Output the (X, Y) coordinate of the center of the cell containing the given text.  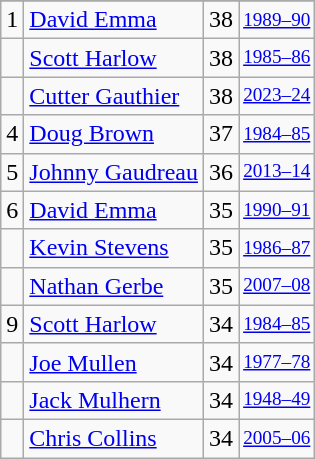
2013–14 (277, 172)
2005–06 (277, 438)
4 (12, 134)
Joe Mullen (114, 362)
Jack Mulhern (114, 400)
37 (222, 134)
Chris Collins (114, 438)
1985–86 (277, 58)
1989–90 (277, 20)
1 (12, 20)
1977–78 (277, 362)
1990–91 (277, 210)
1986–87 (277, 248)
Cutter Gauthier (114, 96)
Nathan Gerbe (114, 286)
Doug Brown (114, 134)
6 (12, 210)
2023–24 (277, 96)
Johnny Gaudreau (114, 172)
36 (222, 172)
9 (12, 324)
5 (12, 172)
2007–08 (277, 286)
1948–49 (277, 400)
Kevin Stevens (114, 248)
